From the cell containing the given text, extract its center point as [x, y] coordinate. 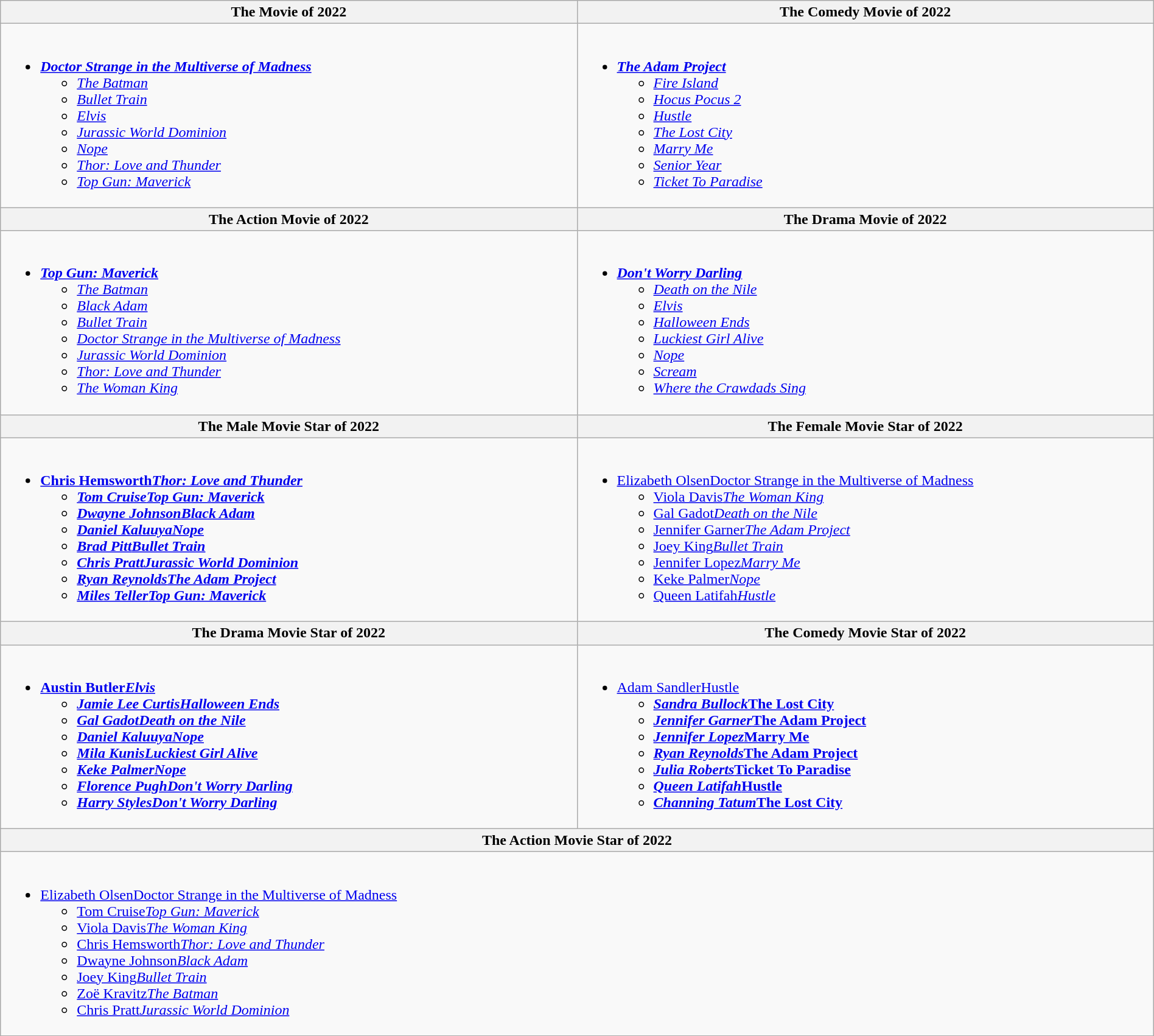
The Female Movie Star of 2022 [865, 426]
The Action Movie of 2022 [288, 219]
The Drama Movie of 2022 [865, 219]
The Movie of 2022 [288, 12]
The Adam ProjectFire IslandHocus Pocus 2HustleThe Lost CityMarry MeSenior YearTicket To Paradise [865, 116]
Don't Worry DarlingDeath on the NileElvisHalloween EndsLuckiest Girl AliveNopeScreamWhere the Crawdads Sing [865, 323]
The Drama Movie Star of 2022 [288, 633]
The Comedy Movie Star of 2022 [865, 633]
The Action Movie Star of 2022 [577, 840]
The Male Movie Star of 2022 [288, 426]
Doctor Strange in the Multiverse of MadnessThe BatmanBullet TrainElvisJurassic World DominionNopeThor: Love and ThunderTop Gun: Maverick [288, 116]
The Comedy Movie of 2022 [865, 12]
